Identify which cell holds the provided text, then report its (x, y) central coordinate. 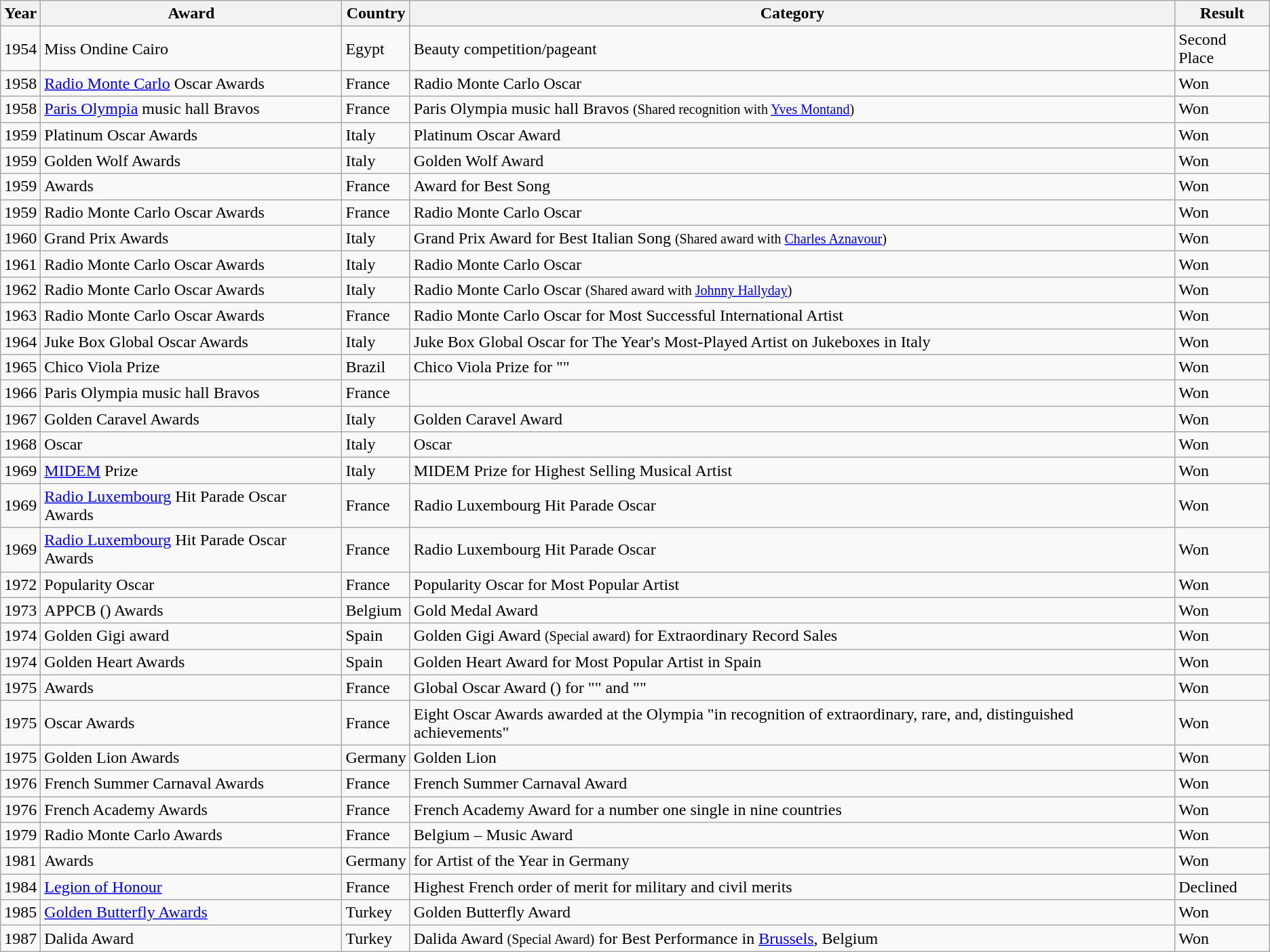
1973 (20, 610)
1984 (20, 887)
Paris Olympia music hall Bravos (Shared recognition with Yves Montand) (792, 109)
Golden Heart Award for Most Popular Artist in Spain (792, 662)
1964 (20, 341)
Oscar Awards (191, 723)
for Artist of the Year in Germany (792, 861)
French Summer Carnaval Award (792, 783)
1972 (20, 584)
Popularity Oscar for Most Popular Artist (792, 584)
Golden Lion Awards (191, 757)
1985 (20, 913)
French Summer Carnaval Awards (191, 783)
Gold Medal Award (792, 610)
Radio Monte Carlo Awards (191, 835)
1981 (20, 861)
MIDEM Prize for Highest Selling Musical Artist (792, 471)
Miss Ondine Cairo (191, 49)
Result (1223, 14)
French Academy Awards (191, 809)
Belgium (376, 610)
1961 (20, 264)
1968 (20, 445)
Golden Heart Awards (191, 662)
Golden Caravel Award (792, 419)
Beauty competition/pageant (792, 49)
Popularity Oscar (191, 584)
Belgium – Music Award (792, 835)
1979 (20, 835)
Brazil (376, 368)
Global Oscar Award () for "" and "" (792, 688)
1966 (20, 393)
Radio Monte Carlo Oscar (Shared award with Johnny Hallyday) (792, 290)
Grand Prix Awards (191, 238)
Second Place (1223, 49)
Golden Butterfly Award (792, 913)
Juke Box Global Oscar for The Year's Most-Played Artist on Jukeboxes in Italy (792, 341)
Category (792, 14)
1987 (20, 938)
Chico Viola Prize (191, 368)
Eight Oscar Awards awarded at the Olympia "in recognition of extraordinary, rare, and, distinguished achievements" (792, 723)
APPCB () Awards (191, 610)
Juke Box Global Oscar Awards (191, 341)
Golden Gigi award (191, 636)
1960 (20, 238)
1963 (20, 315)
1967 (20, 419)
1962 (20, 290)
Legion of Honour (191, 887)
Platinum Oscar Awards (191, 135)
Grand Prix Award for Best Italian Song (Shared award with Charles Aznavour) (792, 238)
Highest French order of merit for military and civil merits (792, 887)
Golden Wolf Awards (191, 161)
Platinum Oscar Award (792, 135)
Country (376, 14)
Golden Caravel Awards (191, 419)
Golden Wolf Award (792, 161)
Dalida Award (Special Award) for Best Performance in Brussels, Belgium (792, 938)
Year (20, 14)
Golden Lion (792, 757)
Chico Viola Prize for "" (792, 368)
Golden Butterfly Awards (191, 913)
Award (191, 14)
1965 (20, 368)
Award for Best Song (792, 186)
Dalida Award (191, 938)
1954 (20, 49)
Declined (1223, 887)
Radio Monte Carlo Oscar for Most Successful International Artist (792, 315)
Egypt (376, 49)
French Academy Award for a number one single in nine countries (792, 809)
Golden Gigi Award (Special award) for Extraordinary Record Sales (792, 636)
MIDEM Prize (191, 471)
